Return the [x, y] coordinate for the center point of the cell that contains the specified text.  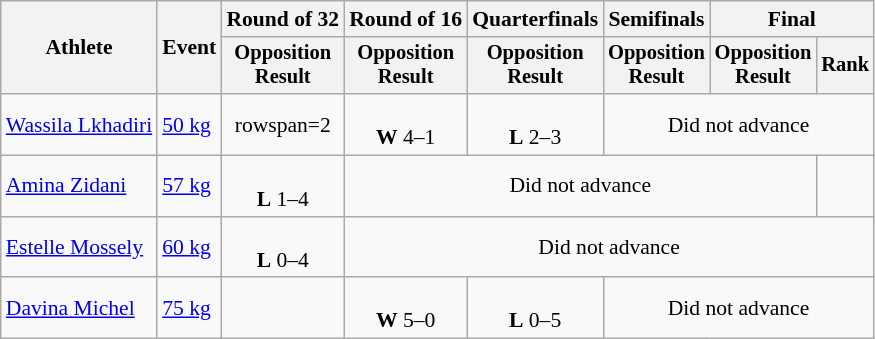
75 kg [189, 308]
Estelle Mossely [79, 248]
W 5–0 [406, 308]
Athlete [79, 48]
L 0–4 [282, 248]
Event [189, 48]
L 0–5 [535, 308]
50 kg [189, 124]
Semifinals [656, 19]
Round of 32 [282, 19]
L 2–3 [535, 124]
60 kg [189, 248]
Final [792, 19]
57 kg [189, 186]
Quarterfinals [535, 19]
Rank [845, 66]
Wassila Lkhadiri [79, 124]
L 1–4 [282, 186]
rowspan=2 [282, 124]
Amina Zidani [79, 186]
Davina Michel [79, 308]
Round of 16 [406, 19]
W 4–1 [406, 124]
